Return (x, y) of the center of cell containing provided text 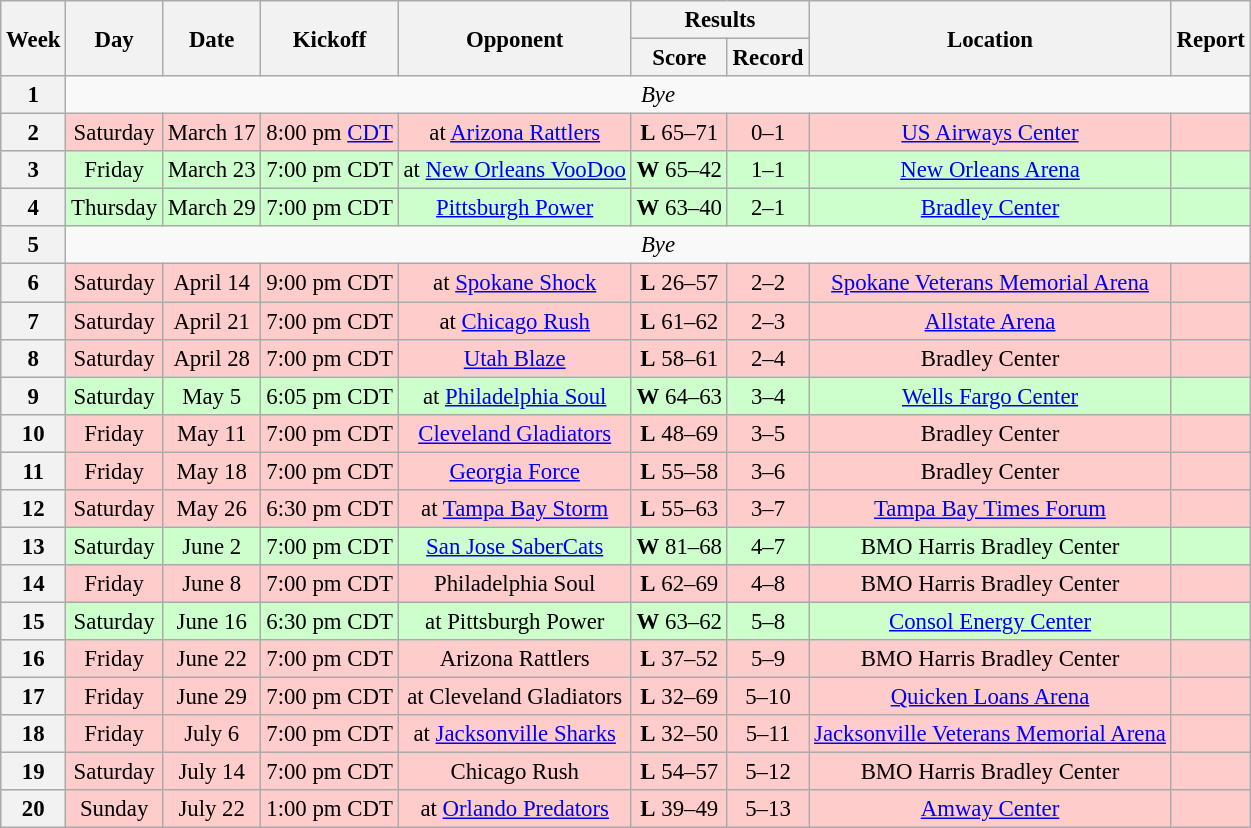
8:00 pm CDT (330, 133)
L 26–57 (679, 283)
Arizona Rattlers (514, 659)
May 11 (212, 433)
12 (34, 509)
Score (679, 58)
Philadelphia Soul (514, 584)
2–2 (768, 283)
July 14 (212, 772)
2–4 (768, 358)
L 61–62 (679, 321)
0–1 (768, 133)
Sunday (114, 809)
L 37–52 (679, 659)
at Arizona Rattlers (514, 133)
Cleveland Gladiators (514, 433)
2–1 (768, 208)
5–13 (768, 809)
Record (768, 58)
16 (34, 659)
L 58–61 (679, 358)
W 81–68 (679, 546)
11 (34, 471)
March 23 (212, 170)
Allstate Arena (990, 321)
3–4 (768, 396)
April 14 (212, 283)
14 (34, 584)
5–9 (768, 659)
Georgia Force (514, 471)
April 21 (212, 321)
June 29 (212, 697)
Wells Fargo Center (990, 396)
4 (34, 208)
5–11 (768, 734)
Week (34, 38)
5–8 (768, 621)
Consol Energy Center (990, 621)
at Philadelphia Soul (514, 396)
L 32–50 (679, 734)
18 (34, 734)
L 55–58 (679, 471)
Report (1210, 38)
3–5 (768, 433)
at Tampa Bay Storm (514, 509)
L 48–69 (679, 433)
Spokane Veterans Memorial Arena (990, 283)
July 6 (212, 734)
19 (34, 772)
Day (114, 38)
Thursday (114, 208)
March 17 (212, 133)
June 22 (212, 659)
4–7 (768, 546)
6:05 pm CDT (330, 396)
L 65–71 (679, 133)
Chicago Rush (514, 772)
Utah Blaze (514, 358)
W 63–40 (679, 208)
Quicken Loans Arena (990, 697)
L 55–63 (679, 509)
San Jose SaberCats (514, 546)
Location (990, 38)
20 (34, 809)
New Orleans Arena (990, 170)
US Airways Center (990, 133)
13 (34, 546)
6 (34, 283)
5 (34, 245)
Tampa Bay Times Forum (990, 509)
1–1 (768, 170)
L 54–57 (679, 772)
W 65–42 (679, 170)
4–8 (768, 584)
W 64–63 (679, 396)
Date (212, 38)
15 (34, 621)
at Pittsburgh Power (514, 621)
10 (34, 433)
3 (34, 170)
1 (34, 95)
Jacksonville Veterans Memorial Arena (990, 734)
Opponent (514, 38)
Pittsburgh Power (514, 208)
Results (720, 20)
at Orlando Predators (514, 809)
17 (34, 697)
June 16 (212, 621)
9 (34, 396)
June 2 (212, 546)
Kickoff (330, 38)
L 39–49 (679, 809)
2–3 (768, 321)
1:00 pm CDT (330, 809)
July 22 (212, 809)
Amway Center (990, 809)
April 28 (212, 358)
3–7 (768, 509)
5–12 (768, 772)
L 32–69 (679, 697)
7 (34, 321)
at Chicago Rush (514, 321)
at Jacksonville Sharks (514, 734)
June 8 (212, 584)
2 (34, 133)
at Cleveland Gladiators (514, 697)
W 63–62 (679, 621)
at New Orleans VooDoo (514, 170)
May 18 (212, 471)
8 (34, 358)
May 5 (212, 396)
3–6 (768, 471)
L 62–69 (679, 584)
5–10 (768, 697)
March 29 (212, 208)
May 26 (212, 509)
9:00 pm CDT (330, 283)
at Spokane Shock (514, 283)
